Return [x, y] of the center of cell containing provided text 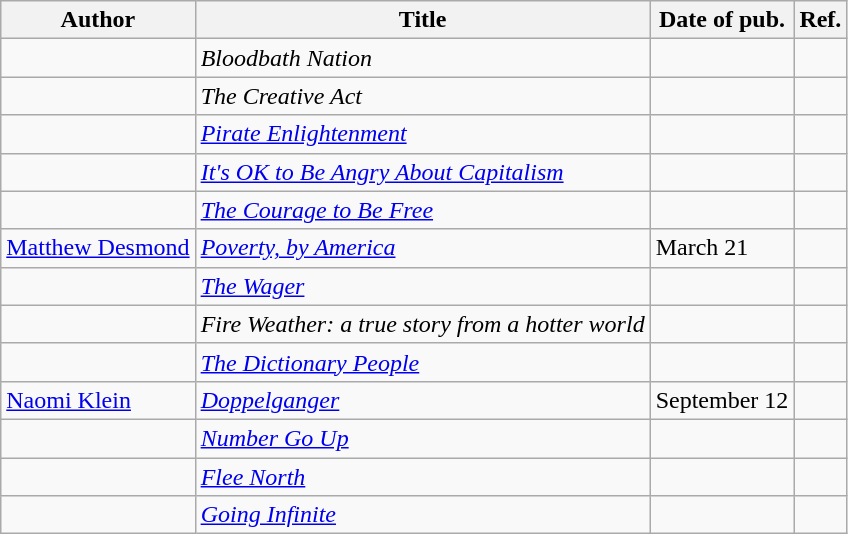
Poverty, by America [422, 248]
The Creative Act [422, 96]
Going Infinite [422, 515]
The Courage to Be Free [422, 210]
Fire Weather: a true story from a hotter world [422, 324]
The Dictionary People [422, 362]
Naomi Klein [98, 400]
Matthew Desmond [98, 248]
The Wager [422, 286]
It's OK to Be Angry About Capitalism [422, 172]
Author [98, 20]
Number Go Up [422, 438]
Ref. [820, 20]
Date of pub. [722, 20]
Doppelganger [422, 400]
Bloodbath Nation [422, 58]
Pirate Enlightenment [422, 134]
September 12 [722, 400]
Title [422, 20]
Flee North [422, 477]
March 21 [722, 248]
